Return the (X, Y) coordinate for the center point of the cell that contains the specified text.  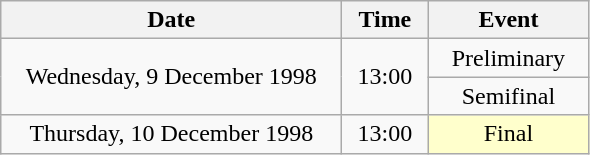
Semifinal (508, 96)
Date (172, 20)
Preliminary (508, 58)
Event (508, 20)
Final (508, 134)
Thursday, 10 December 1998 (172, 134)
Wednesday, 9 December 1998 (172, 77)
Time (385, 20)
